From the cell containing the given text, extract its center point as (X, Y) coordinate. 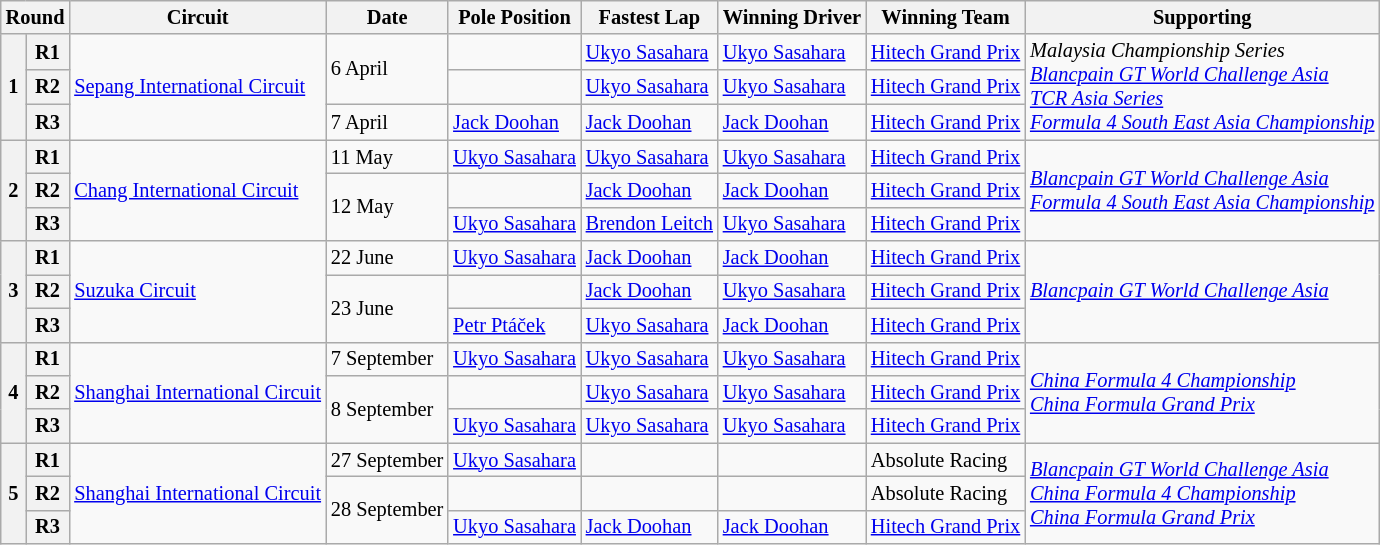
Round (36, 17)
Sepang International Circuit (198, 87)
5 (14, 494)
Blancpain GT World Challenge AsiaChina Formula 4 ChampionshipChina Formula Grand Prix (1202, 494)
3 (14, 292)
22 June (387, 258)
7 September (387, 359)
Circuit (198, 17)
Suzuka Circuit (198, 292)
8 September (387, 408)
6 April (387, 69)
2 (14, 190)
7 April (387, 122)
Brendon Leitch (650, 224)
Winning Driver (792, 17)
Blancpain GT World Challenge AsiaFormula 4 South East Asia Championship (1202, 190)
28 September (387, 510)
Chang International Circuit (198, 190)
Blancpain GT World Challenge Asia (1202, 292)
Pole Position (514, 17)
4 (14, 392)
Winning Team (946, 17)
11 May (387, 157)
1 (14, 87)
Date (387, 17)
China Formula 4 ChampionshipChina Formula Grand Prix (1202, 392)
27 September (387, 460)
Fastest Lap (650, 17)
12 May (387, 206)
Malaysia Championship SeriesBlancpain GT World Challenge AsiaTCR Asia SeriesFormula 4 South East Asia Championship (1202, 87)
Petr Ptáček (514, 325)
23 June (387, 308)
Supporting (1202, 17)
